Locate the cell with the specified text and output its [x, y] center coordinate. 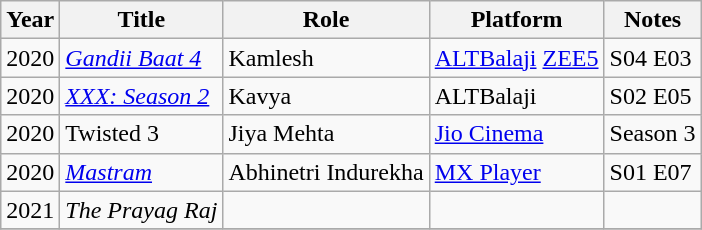
S01 E07 [652, 172]
Year [30, 20]
2021 [30, 210]
Gandii Baat 4 [142, 58]
Jio Cinema [516, 134]
Abhinetri Indurekha [326, 172]
ALTBalaji ZEE5 [516, 58]
Kamlesh [326, 58]
Mastram [142, 172]
Role [326, 20]
Platform [516, 20]
The Prayag Raj [142, 210]
Title [142, 20]
MX Player [516, 172]
Season 3 [652, 134]
Kavya [326, 96]
S04 E03 [652, 58]
Jiya Mehta [326, 134]
Notes [652, 20]
S02 E05 [652, 96]
Twisted 3 [142, 134]
XXX: Season 2 [142, 96]
ALTBalaji [516, 96]
